Locate the cell with the specified text and output its (x, y) center coordinate. 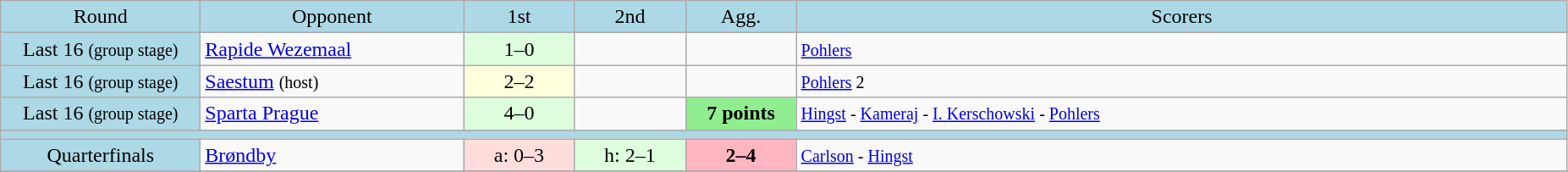
Rapide Wezemaal (332, 49)
Quarterfinals (101, 155)
Round (101, 17)
1st (520, 17)
Carlson - Hingst (1181, 155)
Scorers (1181, 17)
2–2 (520, 81)
4–0 (520, 114)
1–0 (520, 49)
Hingst - Kameraj - I. Kerschowski - Pohlers (1181, 114)
Agg. (741, 17)
Pohlers (1181, 49)
2–4 (741, 155)
Brøndby (332, 155)
Pohlers 2 (1181, 81)
Sparta Prague (332, 114)
a: 0–3 (520, 155)
7 points (741, 114)
Opponent (332, 17)
h: 2–1 (630, 155)
Saestum (host) (332, 81)
2nd (630, 17)
